Locate the cell with the specified text and output its [x, y] center coordinate. 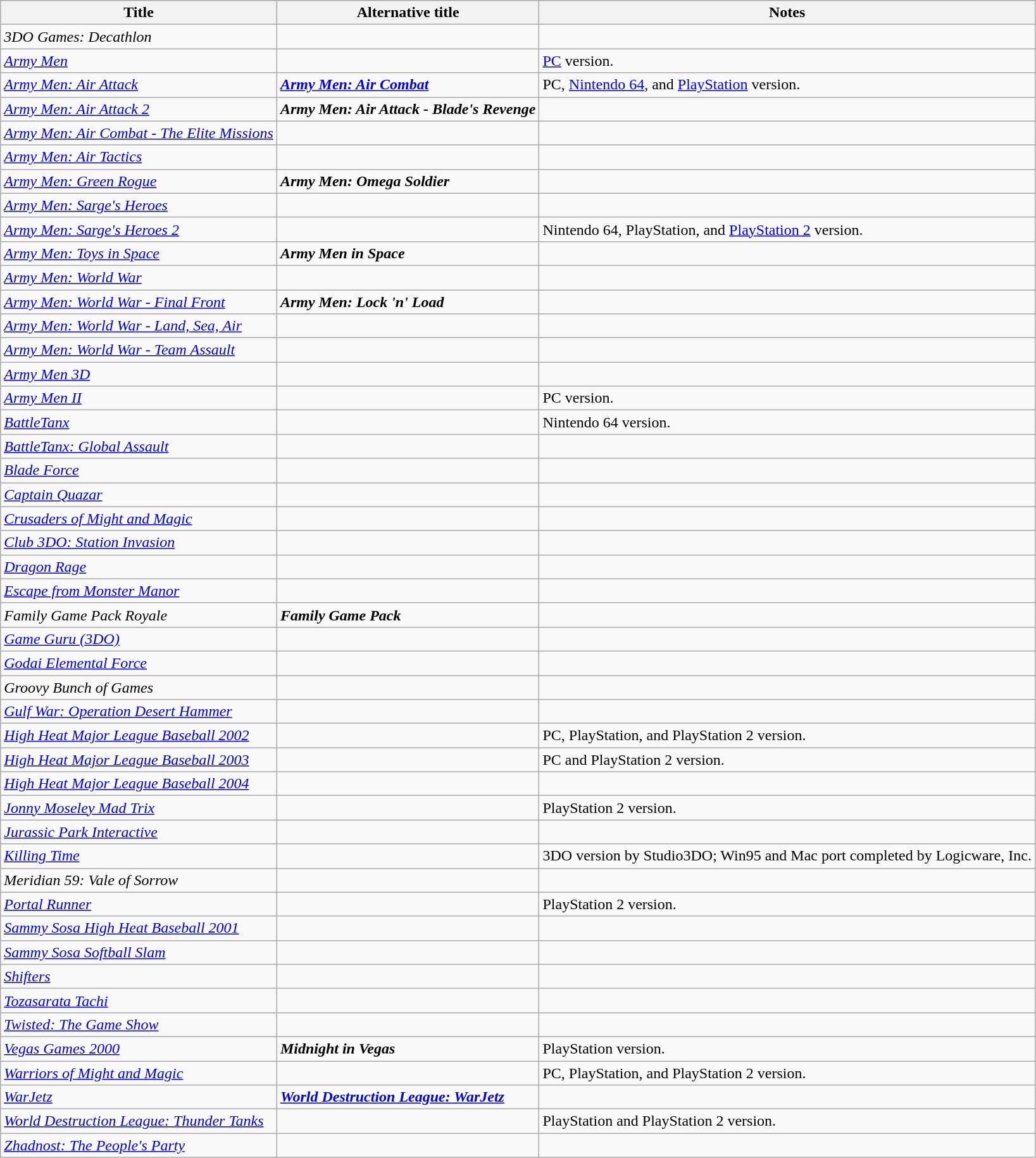
Tozasarata Tachi [139, 1000]
High Heat Major League Baseball 2004 [139, 784]
WarJetz [139, 1097]
Army Men: Air Combat [408, 85]
Family Game Pack Royale [139, 615]
Groovy Bunch of Games [139, 687]
High Heat Major League Baseball 2003 [139, 760]
Notes [787, 13]
Army Men: Air Attack [139, 85]
Captain Quazar [139, 494]
Family Game Pack [408, 615]
Nintendo 64 version. [787, 422]
Army Men in Space [408, 253]
Army Men [139, 61]
Game Guru (3DO) [139, 639]
Zhadnost: The People's Party [139, 1145]
Army Men II [139, 398]
Gulf War: Operation Desert Hammer [139, 712]
Nintendo 64, PlayStation, and PlayStation 2 version. [787, 229]
Army Men: Air Attack 2 [139, 109]
Twisted: The Game Show [139, 1024]
Army Men: Sarge's Heroes 2 [139, 229]
BattleTanx: Global Assault [139, 446]
Army Men: World War - Team Assault [139, 350]
Title [139, 13]
Club 3DO: Station Invasion [139, 543]
Warriors of Might and Magic [139, 1073]
High Heat Major League Baseball 2002 [139, 736]
Vegas Games 2000 [139, 1048]
Dragon Rage [139, 567]
Godai Elemental Force [139, 663]
3DO version by Studio3DO; Win95 and Mac port completed by Logicware, Inc. [787, 856]
Killing Time [139, 856]
Meridian 59: Vale of Sorrow [139, 880]
Portal Runner [139, 904]
3DO Games: Decathlon [139, 37]
PC, Nintendo 64, and PlayStation version. [787, 85]
Sammy Sosa High Heat Baseball 2001 [139, 928]
Army Men 3D [139, 374]
Crusaders of Might and Magic [139, 519]
World Destruction League: Thunder Tanks [139, 1121]
Blade Force [139, 470]
Army Men: World War - Land, Sea, Air [139, 326]
Alternative title [408, 13]
PlayStation version. [787, 1048]
Army Men: Green Rogue [139, 181]
Army Men: World War [139, 277]
Army Men: Toys in Space [139, 253]
World Destruction League: WarJetz [408, 1097]
Army Men: World War - Final Front [139, 302]
Shifters [139, 976]
Army Men: Lock 'n' Load [408, 302]
Army Men: Omega Soldier [408, 181]
Army Men: Air Attack - Blade's Revenge [408, 109]
PC and PlayStation 2 version. [787, 760]
Midnight in Vegas [408, 1048]
Jonny Moseley Mad Trix [139, 808]
Army Men: Sarge's Heroes [139, 205]
Jurassic Park Interactive [139, 832]
Sammy Sosa Softball Slam [139, 952]
Army Men: Air Tactics [139, 157]
Army Men: Air Combat - The Elite Missions [139, 133]
Escape from Monster Manor [139, 591]
PlayStation and PlayStation 2 version. [787, 1121]
BattleTanx [139, 422]
